Extract the [x, y] coordinate from the center of the cell holding the provided text.  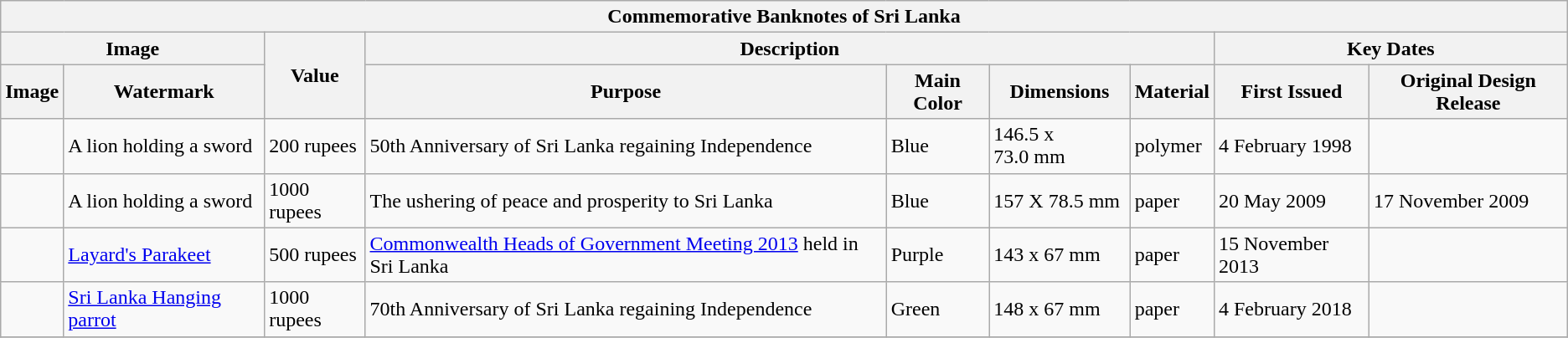
4 February 1998 [1292, 146]
Purple [938, 254]
15 November 2013 [1292, 254]
Green [938, 310]
Dimensions [1060, 92]
Value [315, 75]
4 February 2018 [1292, 310]
50th Anniversary of Sri Lanka regaining Independence [626, 146]
Material [1172, 92]
157 X 78.5 mm [1060, 201]
Watermark [164, 92]
Description [789, 49]
20 May 2009 [1292, 201]
200 rupees [315, 146]
polymer [1172, 146]
The ushering of peace and prosperity to Sri Lanka [626, 201]
Key Dates [1390, 49]
17 November 2009 [1467, 201]
Commonwealth Heads of Government Meeting 2013 held in Sri Lanka [626, 254]
70th Anniversary of Sri Lanka regaining Independence [626, 310]
500 rupees [315, 254]
Sri Lanka Hanging parrot [164, 310]
Purpose [626, 92]
First Issued [1292, 92]
Main Color [938, 92]
Commemorative Banknotes of Sri Lanka [784, 17]
148 x 67 mm [1060, 310]
143 x 67 mm [1060, 254]
Original Design Release [1467, 92]
146.5 x 73.0 mm [1060, 146]
Layard's Parakeet [164, 254]
